Detect which cell encompasses the target text, then output its [x, y] center coordinate. 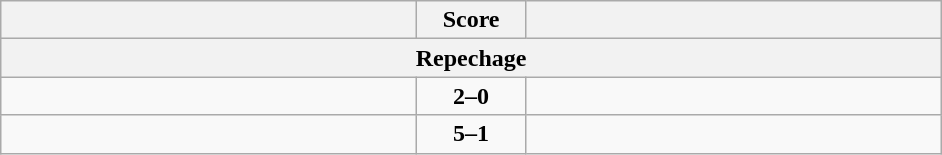
5–1 [472, 134]
2–0 [472, 96]
Repechage [472, 58]
Score [472, 20]
